Locate the cell with the specified text and output its (X, Y) center coordinate. 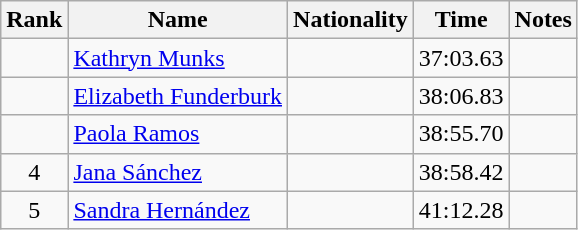
Rank (34, 20)
37:03.63 (461, 58)
Time (461, 20)
38:06.83 (461, 96)
Nationality (351, 20)
38:55.70 (461, 134)
Name (178, 20)
Elizabeth Funderburk (178, 96)
5 (34, 210)
Notes (543, 20)
38:58.42 (461, 172)
Jana Sánchez (178, 172)
Sandra Hernández (178, 210)
Paola Ramos (178, 134)
Kathryn Munks (178, 58)
41:12.28 (461, 210)
4 (34, 172)
